Extract the (X, Y) coordinate from the center of the cell holding the provided text.  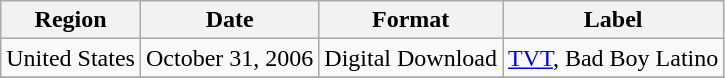
Date (229, 20)
Label (614, 20)
Region (71, 20)
TVT, Bad Boy Latino (614, 58)
Digital Download (411, 58)
October 31, 2006 (229, 58)
United States (71, 58)
Format (411, 20)
